Return the (X, Y) coordinate for the center point of the cell that contains the specified text.  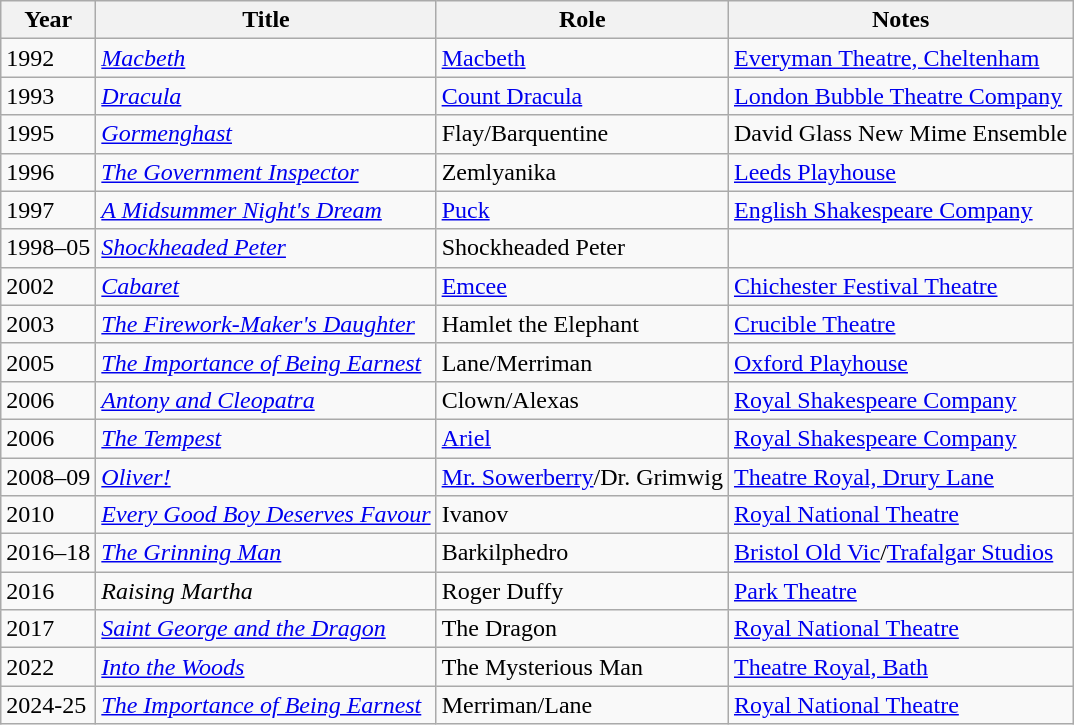
Title (266, 20)
Oliver! (266, 477)
2010 (48, 515)
2008–09 (48, 477)
Antony and Cleopatra (266, 400)
Roger Duffy (582, 591)
Theatre Royal, Bath (900, 667)
1997 (48, 210)
Lane/Merriman (582, 362)
Saint George and the Dragon (266, 629)
Every Good Boy Deserves Favour (266, 515)
2016–18 (48, 553)
Theatre Royal, Drury Lane (900, 477)
Park Theatre (900, 591)
Zemlyanika (582, 172)
Clown/Alexas (582, 400)
The Grinning Man (266, 553)
Count Dracula (582, 96)
Into the Woods (266, 667)
1992 (48, 58)
2002 (48, 286)
Ivanov (582, 515)
Year (48, 20)
Dracula (266, 96)
English Shakespeare Company (900, 210)
1993 (48, 96)
Emcee (582, 286)
Puck (582, 210)
2016 (48, 591)
Raising Martha (266, 591)
1998–05 (48, 248)
Role (582, 20)
Crucible Theatre (900, 324)
The Dragon (582, 629)
A Midsummer Night's Dream (266, 210)
Ariel (582, 438)
2017 (48, 629)
Leeds Playhouse (900, 172)
Hamlet the Elephant (582, 324)
Flay/Barquentine (582, 134)
Merriman/Lane (582, 705)
Oxford Playhouse (900, 362)
Cabaret (266, 286)
Barkilphedro (582, 553)
The Government Inspector (266, 172)
Everyman Theatre, Cheltenham (900, 58)
Mr. Sowerberry/Dr. Grimwig (582, 477)
London Bubble Theatre Company (900, 96)
The Mysterious Man (582, 667)
2022 (48, 667)
2005 (48, 362)
1996 (48, 172)
The Firework-Maker's Daughter (266, 324)
Chichester Festival Theatre (900, 286)
1995 (48, 134)
2024-25 (48, 705)
2003 (48, 324)
Gormenghast (266, 134)
Notes (900, 20)
Bristol Old Vic/Trafalgar Studios (900, 553)
David Glass New Mime Ensemble (900, 134)
The Tempest (266, 438)
